Extract the (X, Y) coordinate from the center of the cell holding the provided text.  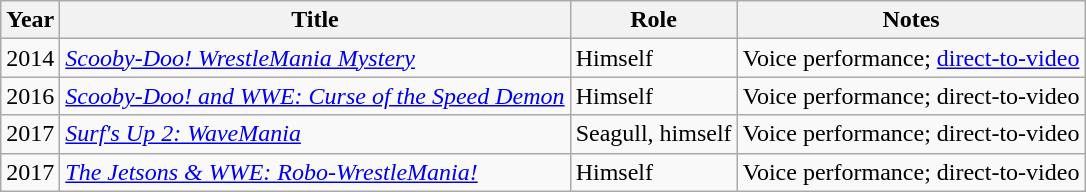
Title (315, 20)
The Jetsons & WWE: Robo-WrestleMania! (315, 172)
Year (30, 20)
Role (654, 20)
Scooby-Doo! and WWE: Curse of the Speed Demon (315, 96)
Notes (911, 20)
Surf's Up 2: WaveMania (315, 134)
2014 (30, 58)
Seagull, himself (654, 134)
Scooby-Doo! WrestleMania Mystery (315, 58)
2016 (30, 96)
